Locate the cell with the specified text and output its (x, y) center coordinate. 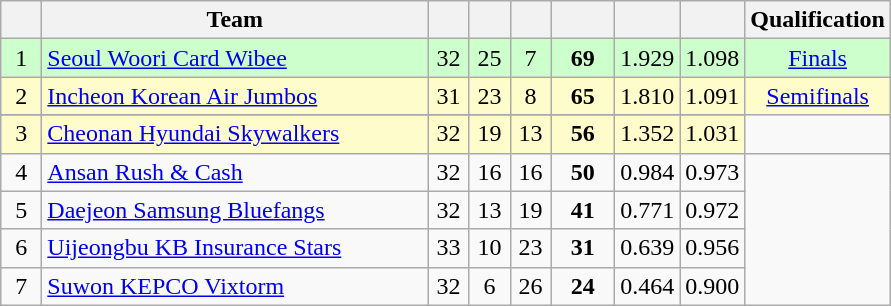
26 (530, 286)
1.929 (648, 58)
Suwon KEPCO Vixtorm (235, 286)
1.098 (712, 58)
0.639 (648, 248)
0.771 (648, 210)
56 (583, 134)
Uijeongbu KB Insurance Stars (235, 248)
2 (22, 96)
Semifinals (818, 96)
1.091 (712, 96)
0.973 (712, 172)
Qualification (818, 20)
1.031 (712, 134)
Ansan Rush & Cash (235, 172)
3 (22, 134)
24 (583, 286)
5 (22, 210)
65 (583, 96)
Team (235, 20)
Cheonan Hyundai Skywalkers (235, 134)
1 (22, 58)
0.464 (648, 286)
50 (583, 172)
1.352 (648, 134)
41 (583, 210)
Daejeon Samsung Bluefangs (235, 210)
69 (583, 58)
Incheon Korean Air Jumbos (235, 96)
0.972 (712, 210)
Finals (818, 58)
4 (22, 172)
25 (490, 58)
8 (530, 96)
1.810 (648, 96)
Seoul Woori Card Wibee (235, 58)
0.956 (712, 248)
10 (490, 248)
0.984 (648, 172)
33 (448, 248)
0.900 (712, 286)
